Determine the [X, Y] coordinate at the center of the cell enclosing the given text.  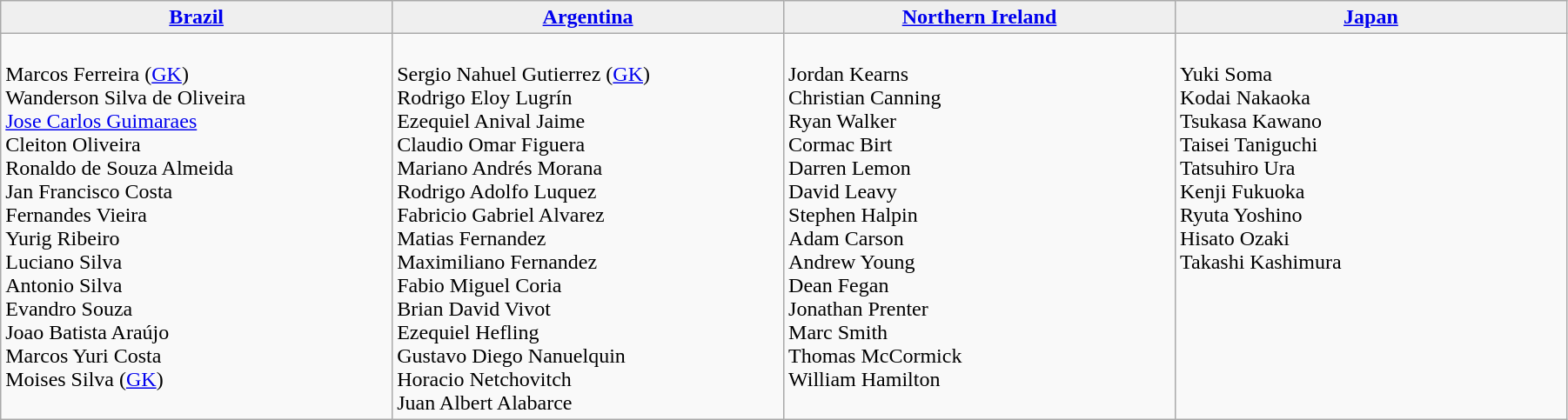
Japan [1370, 17]
Argentina [588, 17]
Yuki Soma Kodai Nakaoka Tsukasa Kawano Taisei Taniguchi Tatsuhiro Ura Kenji Fukuoka Ryuta Yoshino Hisato Ozaki Takashi Kashimura [1370, 226]
Brazil [197, 17]
Northern Ireland [980, 17]
